Extract the (X, Y) coordinate from the center of the cell holding the provided text.  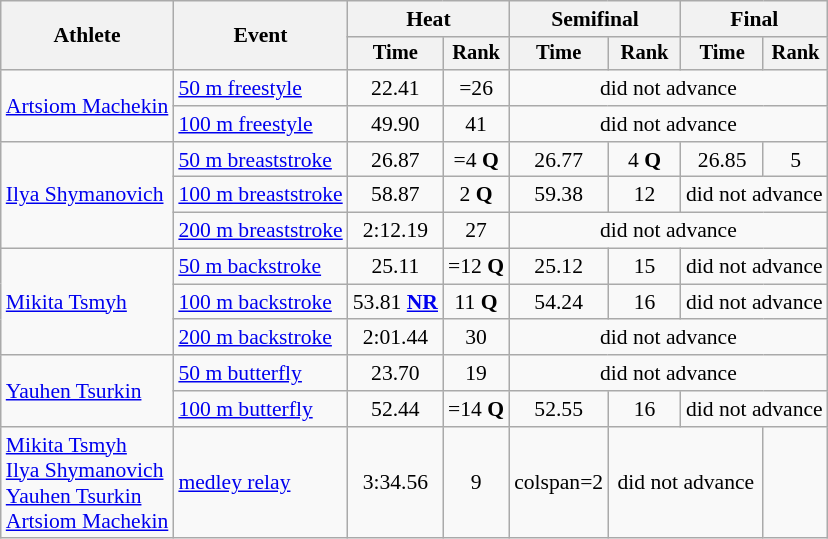
50 m butterfly (260, 373)
15 (644, 267)
59.38 (558, 195)
26.87 (396, 160)
=26 (476, 88)
100 m freestyle (260, 124)
11 Q (476, 302)
medley relay (260, 483)
22.41 (396, 88)
=12 Q (476, 267)
4 Q (644, 160)
Yauhen Tsurkin (88, 390)
50 m breaststroke (260, 160)
2:01.44 (396, 338)
colspan=2 (558, 483)
Artsiom Machekin (88, 106)
3:34.56 (396, 483)
50 m freestyle (260, 88)
12 (644, 195)
30 (476, 338)
Event (260, 36)
27 (476, 231)
2 Q (476, 195)
23.70 (396, 373)
200 m backstroke (260, 338)
25.11 (396, 267)
200 m breaststroke (260, 231)
Final (754, 19)
Ilya Shymanovich (88, 196)
53.81 NR (396, 302)
25.12 (558, 267)
54.24 (558, 302)
19 (476, 373)
58.87 (396, 195)
52.44 (396, 409)
Athlete (88, 36)
50 m backstroke (260, 267)
Semifinal (595, 19)
9 (476, 483)
2:12.19 (396, 231)
52.55 (558, 409)
49.90 (396, 124)
100 m butterfly (260, 409)
=4 Q (476, 160)
=14 Q (476, 409)
Mikita TsmyhIlya ShymanovichYauhen TsurkinArtsiom Machekin (88, 483)
100 m backstroke (260, 302)
26.85 (722, 160)
Mikita Tsmyh (88, 302)
Heat (428, 19)
41 (476, 124)
5 (795, 160)
100 m breaststroke (260, 195)
26.77 (558, 160)
